Locate the cell with the specified text and output its (X, Y) center coordinate. 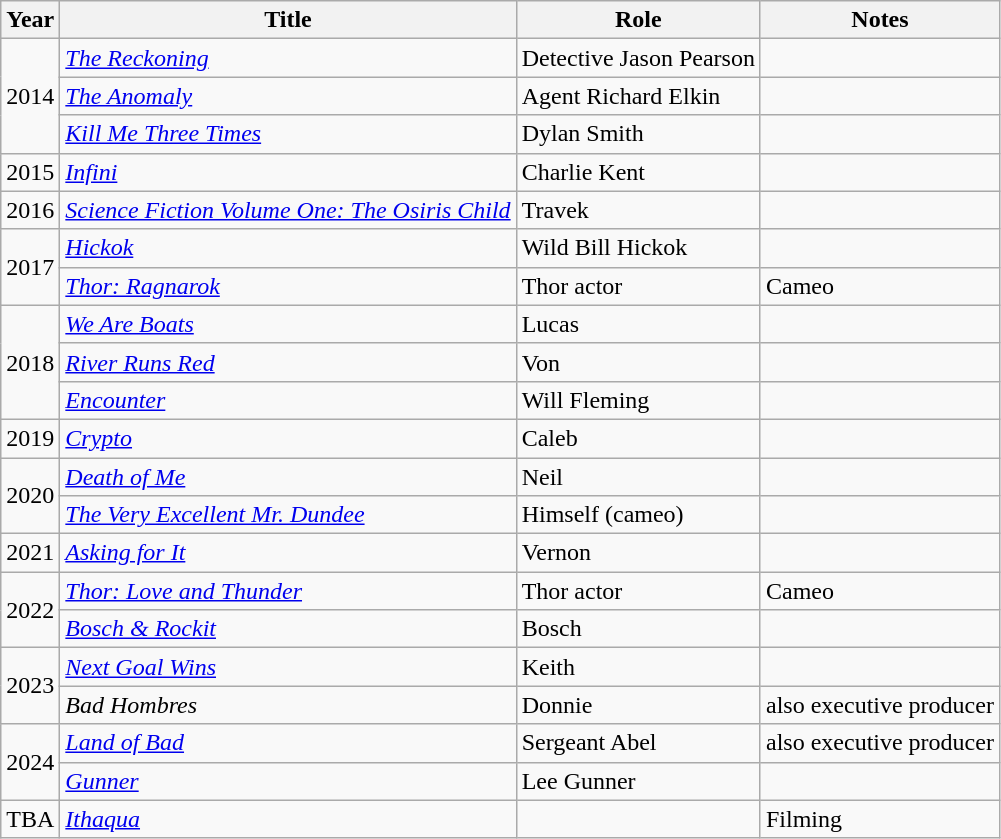
Himself (cameo) (638, 515)
Land of Bad (288, 743)
Detective Jason Pearson (638, 58)
Bosch (638, 629)
Bosch & Rockit (288, 629)
Lee Gunner (638, 781)
2021 (30, 553)
Caleb (638, 438)
Thor: Ragnarok (288, 286)
Vernon (638, 553)
Year (30, 20)
Sergeant Abel (638, 743)
Travek (638, 210)
River Runs Red (288, 362)
Keith (638, 667)
Notes (880, 20)
Infini (288, 172)
Crypto (288, 438)
Role (638, 20)
2024 (30, 762)
Charlie Kent (638, 172)
2014 (30, 96)
Title (288, 20)
Filming (880, 819)
2016 (30, 210)
Agent Richard Elkin (638, 96)
Lucas (638, 324)
Science Fiction Volume One: The Osiris Child (288, 210)
Encounter (288, 400)
Neil (638, 477)
Kill Me Three Times (288, 134)
2015 (30, 172)
Death of Me (288, 477)
We Are Boats (288, 324)
2022 (30, 610)
2020 (30, 496)
Donnie (638, 705)
Next Goal Wins (288, 667)
The Very Excellent Mr. Dundee (288, 515)
Von (638, 362)
Asking for It (288, 553)
The Anomaly (288, 96)
Thor: Love and Thunder (288, 591)
Wild Bill Hickok (638, 248)
2023 (30, 686)
Hickok (288, 248)
Dylan Smith (638, 134)
The Reckoning (288, 58)
Gunner (288, 781)
Will Fleming (638, 400)
2017 (30, 267)
Ithaqua (288, 819)
Bad Hombres (288, 705)
TBA (30, 819)
2018 (30, 362)
2019 (30, 438)
